Scan for the cell matching the given text and deliver its (x, y) coordinate at center. 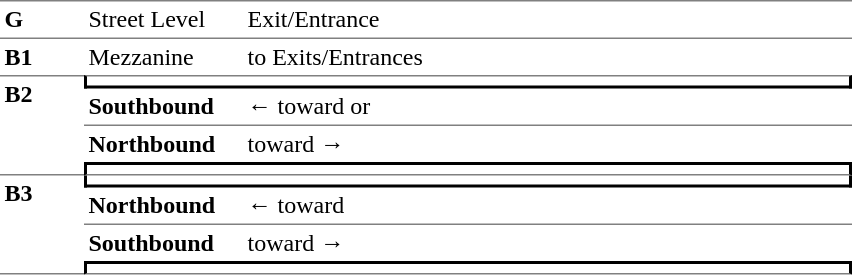
← toward or (548, 107)
Exit/Entrance (548, 19)
B3 (42, 226)
G (42, 19)
to Exits/Entrances (548, 57)
← toward (548, 207)
B2 (42, 125)
Street Level (164, 19)
B1 (42, 57)
Mezzanine (164, 57)
